Return [X, Y] of the center of cell containing provided text 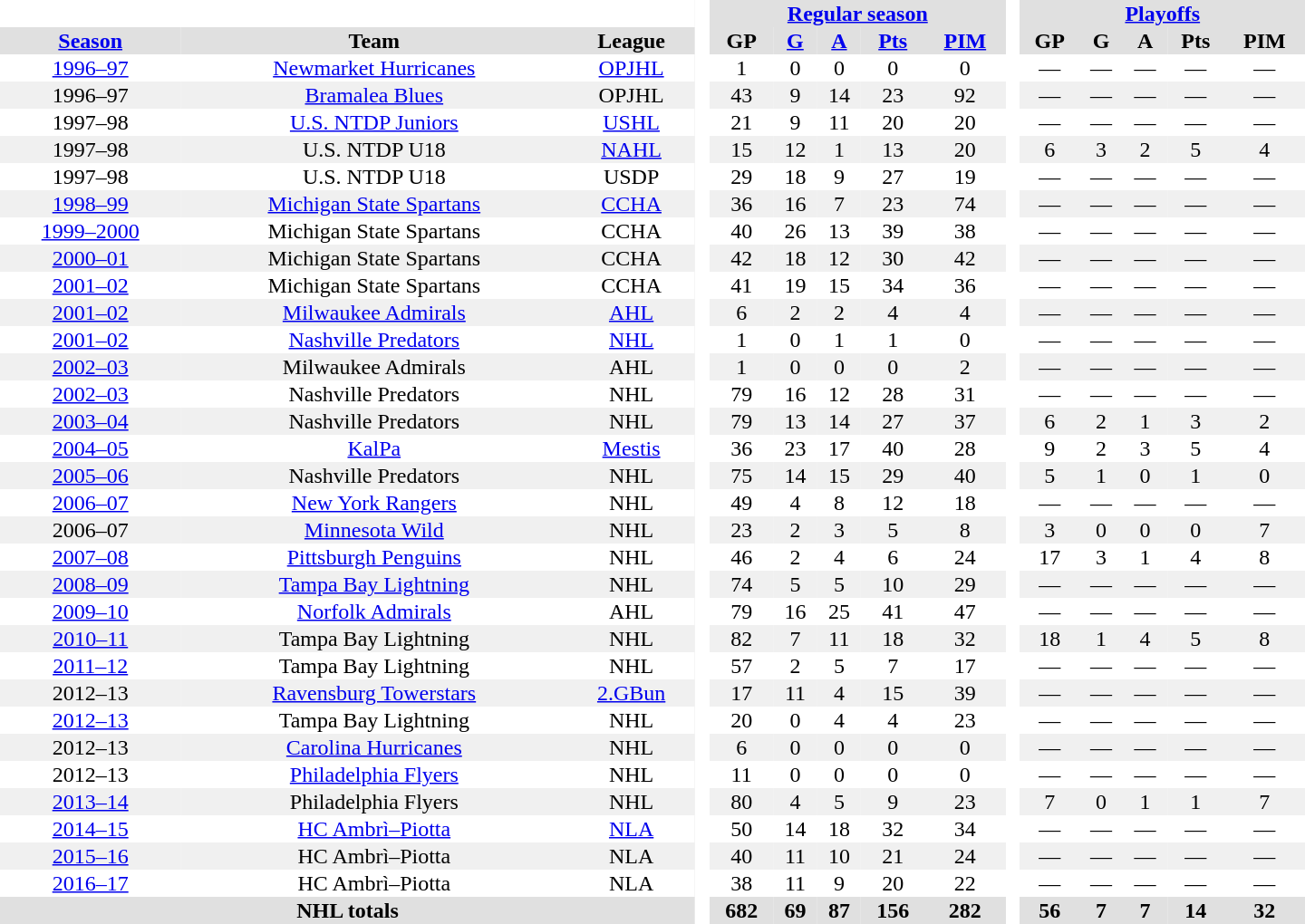
2005–06 [91, 476]
30 [893, 258]
Norfolk Admirals [373, 611]
26 [795, 231]
2003–04 [91, 421]
USHL [631, 122]
46 [741, 557]
92 [964, 95]
USDP [631, 177]
57 [741, 666]
22 [964, 883]
Newmarket Hurricanes [373, 68]
82 [741, 639]
2007–08 [91, 557]
Playoffs [1163, 14]
56 [1049, 910]
2000–01 [91, 258]
League [631, 41]
2.GBun [631, 693]
2008–09 [91, 584]
Pittsburgh Penguins [373, 557]
2016–17 [91, 883]
43 [741, 95]
1998–99 [91, 204]
75 [741, 476]
80 [741, 802]
2011–12 [91, 666]
Ravensburg Towerstars [373, 693]
1999–2000 [91, 231]
Mestis [631, 448]
25 [839, 611]
2013–14 [91, 802]
Team [373, 41]
Minnesota Wild [373, 530]
2004–05 [91, 448]
NAHL [631, 149]
31 [964, 394]
682 [741, 910]
Regular season [857, 14]
2015–16 [91, 856]
37 [964, 421]
87 [839, 910]
2010–11 [91, 639]
47 [964, 611]
2014–15 [91, 829]
156 [893, 910]
2009–10 [91, 611]
New York Rangers [373, 503]
49 [741, 503]
50 [741, 829]
69 [795, 910]
Carolina Hurricanes [373, 747]
NHL totals [348, 910]
Season [91, 41]
U.S. NTDP Juniors [373, 122]
KalPa [373, 448]
282 [964, 910]
Bramalea Blues [373, 95]
